Detect which cell encompasses the target text, then output its [X, Y] center coordinate. 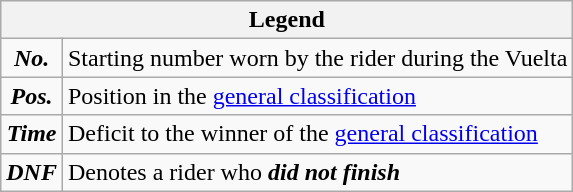
Time [32, 134]
DNF [32, 172]
Pos. [32, 96]
Deficit to the winner of the general classification [317, 134]
Denotes a rider who did not finish [317, 172]
No. [32, 58]
Legend [287, 20]
Position in the general classification [317, 96]
Starting number worn by the rider during the Vuelta [317, 58]
